Pinpoint the cell where the given text exists, returning its [x, y] midpoint coordinate. 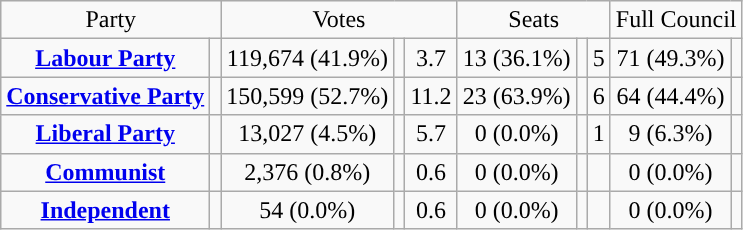
5.7 [431, 134]
Independent [106, 210]
Labour Party [106, 58]
9 (6.3%) [670, 134]
23 (63.9%) [516, 96]
11.2 [431, 96]
13,027 (4.5%) [308, 134]
Seats [534, 20]
Conservative Party [106, 96]
119,674 (41.9%) [308, 58]
150,599 (52.7%) [308, 96]
71 (49.3%) [670, 58]
Full Council [676, 20]
13 (36.1%) [516, 58]
5 [598, 58]
54 (0.0%) [308, 210]
Votes [339, 20]
Party [111, 20]
1 [598, 134]
Liberal Party [106, 134]
64 (44.4%) [670, 96]
3.7 [431, 58]
2,376 (0.8%) [308, 172]
Communist [106, 172]
6 [598, 96]
